Search for the cell housing the specified text and yield its (X, Y) center coordinate. 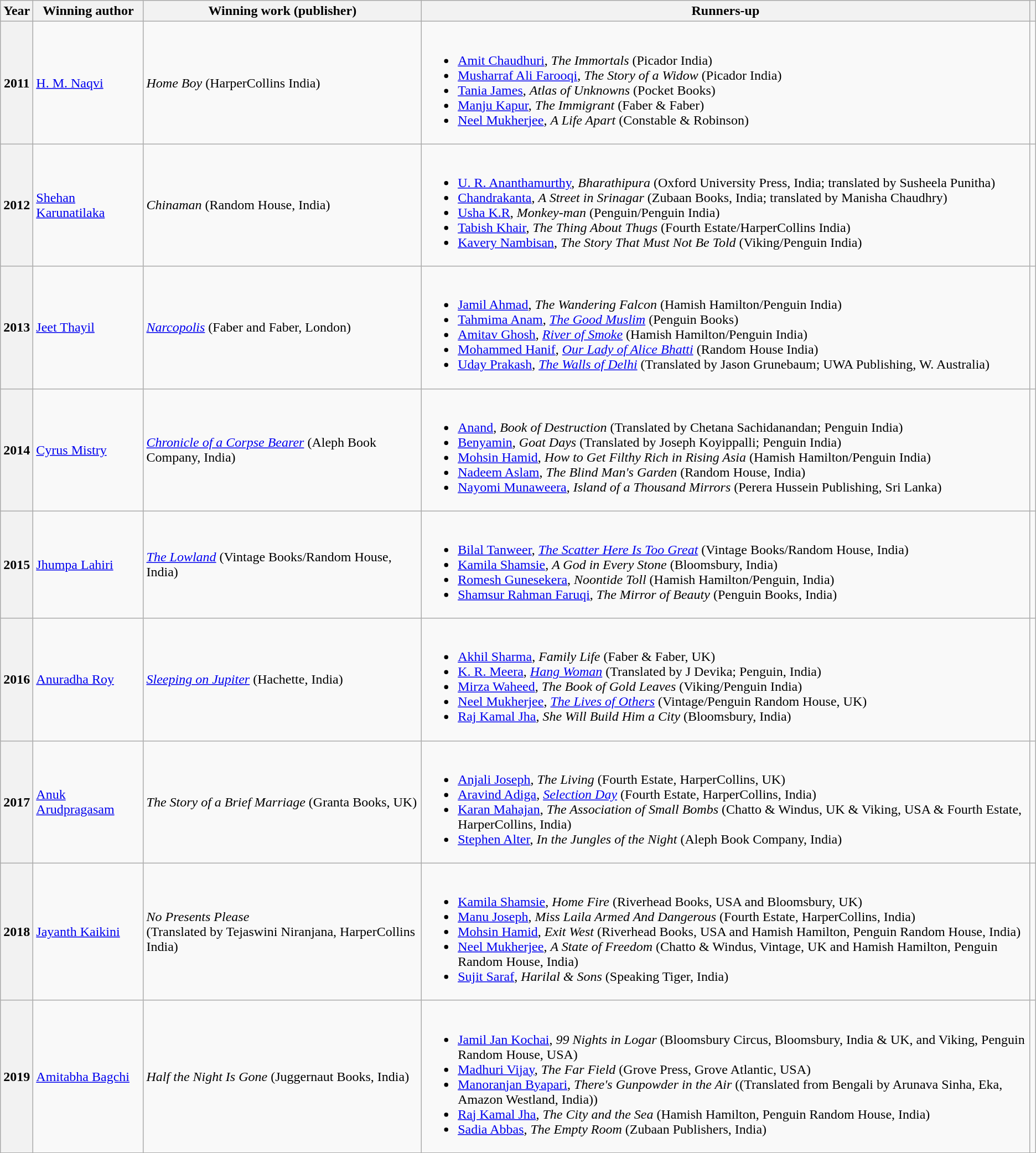
Half the Night Is Gone (Juggernaut Books, India) (282, 1076)
Jeet Thayil (89, 328)
2013 (17, 328)
Anuk Arudpragasam (89, 802)
2017 (17, 802)
2016 (17, 680)
Narcopolis (Faber and Faber, London) (282, 328)
Winning work (publisher) (282, 11)
Runners-up (726, 11)
Shehan Karunatilaka (89, 205)
2019 (17, 1076)
Amitabha Bagchi (89, 1076)
2018 (17, 932)
Year (17, 11)
Anuradha Roy (89, 680)
The Story of a Brief Marriage (Granta Books, UK) (282, 802)
Chronicle of a Corpse Bearer (Aleph Book Company, India) (282, 449)
Cyrus Mistry (89, 449)
2014 (17, 449)
Jayanth Kaikini (89, 932)
No Presents Please(Translated by Tejaswini Niranjana, HarperCollins India) (282, 932)
The Lowland (Vintage Books/Random House, India) (282, 565)
2012 (17, 205)
2011 (17, 83)
Winning author (89, 11)
Home Boy (HarperCollins India) (282, 83)
Jhumpa Lahiri (89, 565)
Chinaman (Random House, India) (282, 205)
2015 (17, 565)
H. M. Naqvi (89, 83)
Sleeping on Jupiter (Hachette, India) (282, 680)
